Determine the [x, y] coordinate at the center of the cell enclosing the given text.  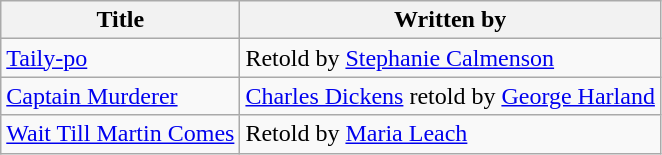
Charles Dickens retold by George Harland [450, 96]
Retold by Stephanie Calmenson [450, 58]
Captain Murderer [120, 96]
Retold by Maria Leach [450, 134]
Wait Till Martin Comes [120, 134]
Taily-po [120, 58]
Title [120, 20]
Written by [450, 20]
